Scan for the cell matching the given text and deliver its [x, y] coordinate at center. 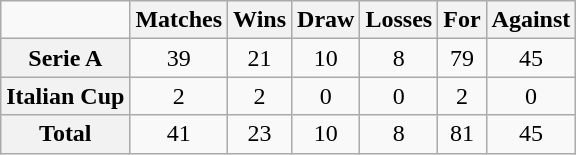
39 [179, 58]
Draw [326, 20]
81 [462, 134]
For [462, 20]
Against [531, 20]
21 [260, 58]
79 [462, 58]
Serie A [66, 58]
41 [179, 134]
Italian Cup [66, 96]
23 [260, 134]
Total [66, 134]
Losses [399, 20]
Wins [260, 20]
Matches [179, 20]
